Identify which cell holds the provided text, then report its (x, y) central coordinate. 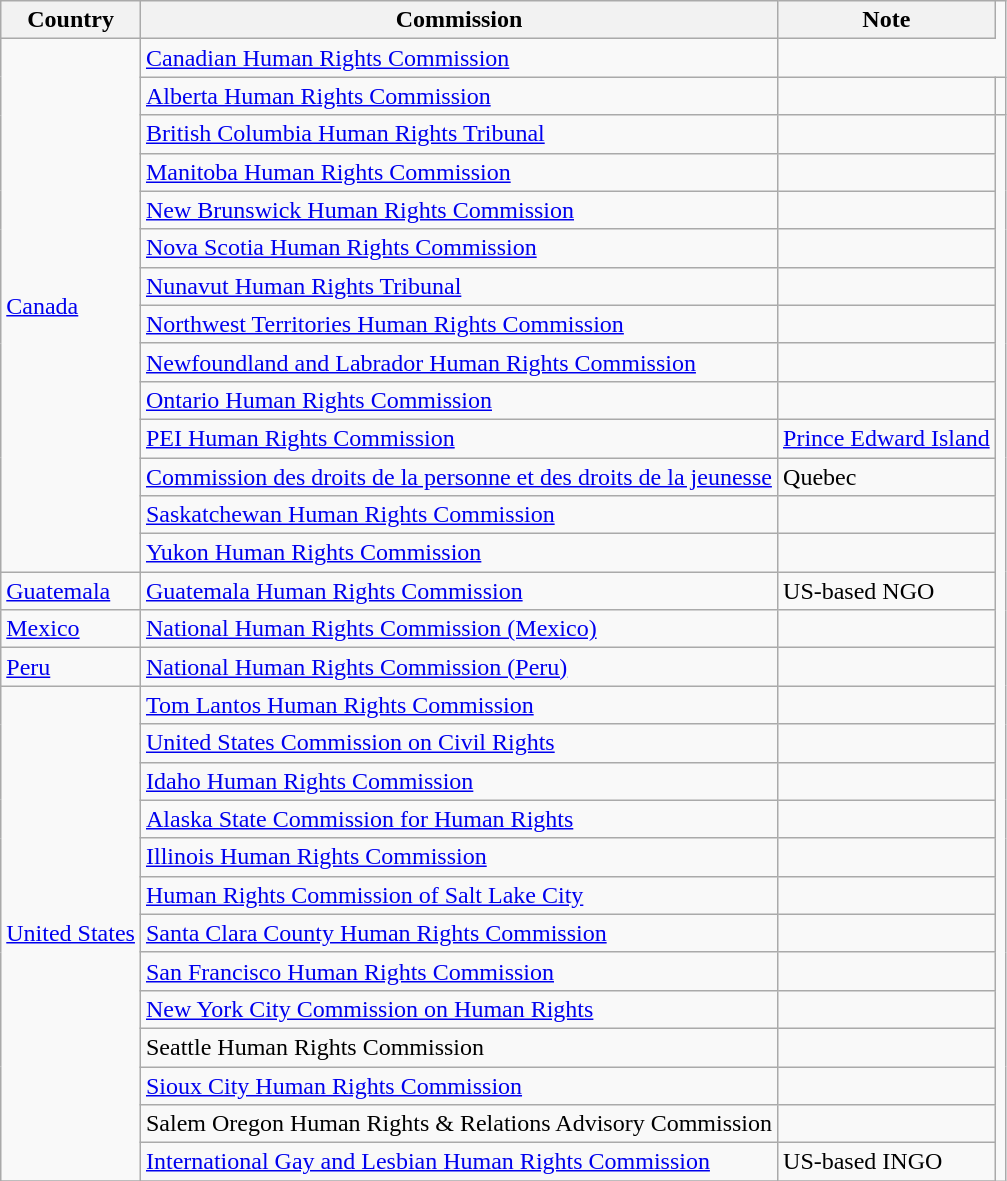
Seattle Human Rights Commission (458, 1047)
Commission des droits de la personne et des droits de la jeunesse (458, 477)
Nova Scotia Human Rights Commission (458, 248)
Illinois Human Rights Commission (458, 857)
Commission (458, 20)
United States (71, 934)
Alberta Human Rights Commission (458, 96)
Canadian Human Rights Commission (458, 58)
New Brunswick Human Rights Commission (458, 210)
Prince Edward Island (887, 438)
Mexico (71, 629)
Salem Oregon Human Rights & Relations Advisory Commission (458, 1124)
Idaho Human Rights Commission (458, 781)
US-based INGO (887, 1162)
Saskatchewan Human Rights Commission (458, 515)
Human Rights Commission of Salt Lake City (458, 895)
Tom Lantos Human Rights Commission (458, 705)
Manitoba Human Rights Commission (458, 172)
Nunavut Human Rights Tribunal (458, 286)
New York City Commission on Human Rights (458, 1009)
Guatemala (71, 591)
Northwest Territories Human Rights Commission (458, 324)
Canada (71, 306)
PEI Human Rights Commission (458, 438)
British Columbia Human Rights Tribunal (458, 134)
National Human Rights Commission (Peru) (458, 667)
Country (71, 20)
Quebec (887, 477)
Yukon Human Rights Commission (458, 553)
International Gay and Lesbian Human Rights Commission (458, 1162)
Note (887, 20)
Santa Clara County Human Rights Commission (458, 933)
US-based NGO (887, 591)
National Human Rights Commission (Mexico) (458, 629)
United States Commission on Civil Rights (458, 743)
Alaska State Commission for Human Rights (458, 819)
Sioux City Human Rights Commission (458, 1085)
Guatemala Human Rights Commission (458, 591)
Newfoundland and Labrador Human Rights Commission (458, 362)
Peru (71, 667)
Ontario Human Rights Commission (458, 400)
San Francisco Human Rights Commission (458, 971)
